Capture the cell that displays the provided text and extract its (x, y) central coordinate. 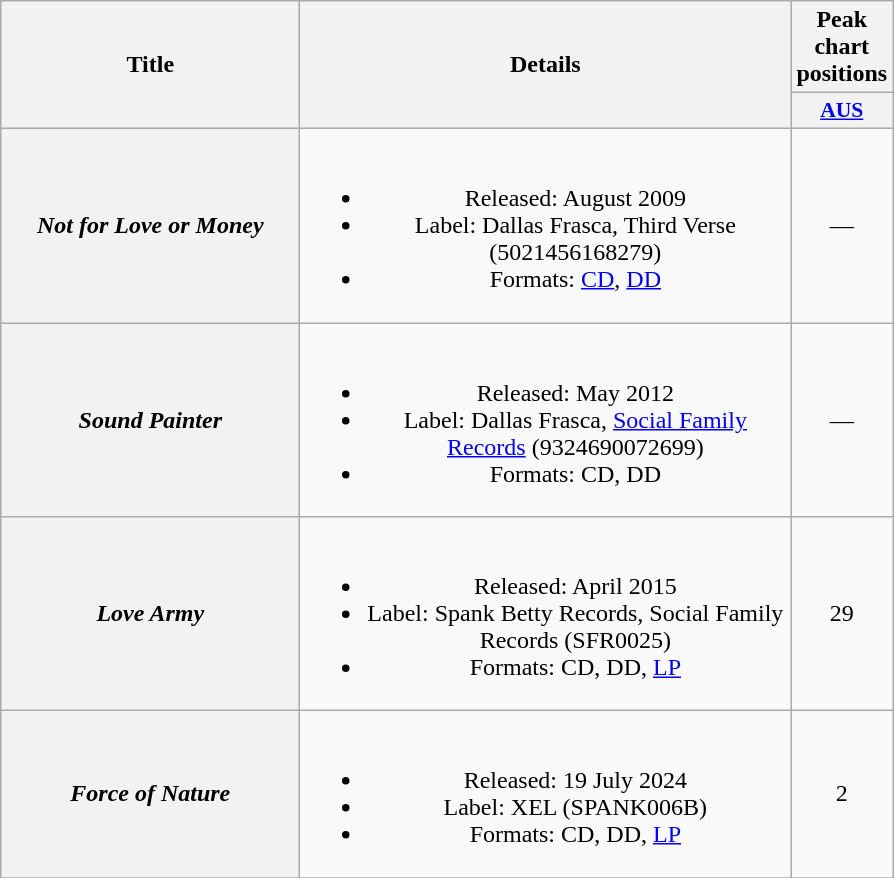
AUS (842, 111)
Peak chart positions (842, 47)
2 (842, 794)
Not for Love or Money (150, 225)
Released: April 2015Label: Spank Betty Records, Social Family Records (SFR0025)Formats: CD, DD, LP (546, 614)
Released: August 2009Label: Dallas Frasca, Third Verse (5021456168279)Formats: CD, DD (546, 225)
Released: 19 July 2024Label: XEL (SPANK006B)Formats: CD, DD, LP (546, 794)
29 (842, 614)
Force of Nature (150, 794)
Sound Painter (150, 419)
Title (150, 65)
Released: May 2012Label: Dallas Frasca, Social Family Records (9324690072699)Formats: CD, DD (546, 419)
Love Army (150, 614)
Details (546, 65)
